For the text-containing cell, return its midpoint in [X, Y] coordinate format. 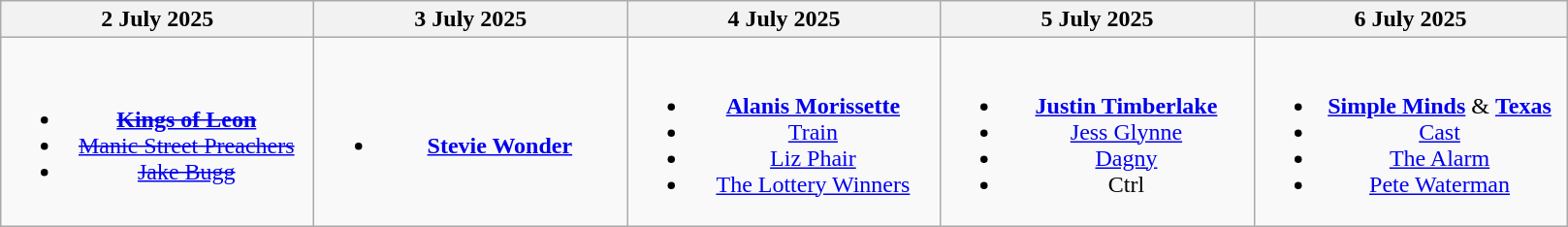
6 July 2025 [1410, 19]
Stevie Wonder [471, 132]
Kings of LeonManic Street PreachersJake Bugg [157, 132]
Alanis MorissetteTrainLiz PhairThe Lottery Winners [784, 132]
Justin TimberlakeJess GlynneDagnyCtrl [1098, 132]
Simple Minds & TexasCastThe AlarmPete Waterman [1410, 132]
2 July 2025 [157, 19]
3 July 2025 [471, 19]
4 July 2025 [784, 19]
5 July 2025 [1098, 19]
